Capture the cell that displays the provided text and extract its [X, Y] central coordinate. 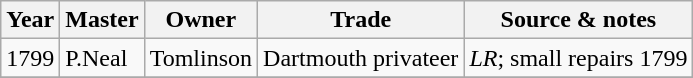
1799 [30, 58]
Tomlinson [200, 58]
P.Neal [102, 58]
Dartmouth privateer [361, 58]
Source & notes [578, 20]
Trade [361, 20]
Year [30, 20]
Master [102, 20]
LR; small repairs 1799 [578, 58]
Owner [200, 20]
